Output the [X, Y] coordinate of the center of the cell containing the given text.  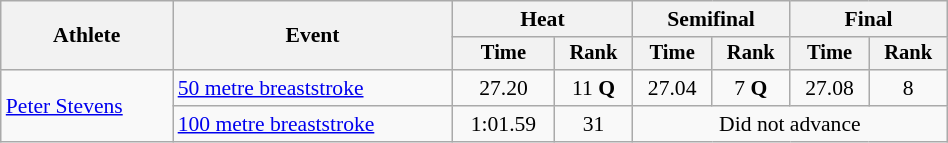
31 [594, 124]
27.20 [503, 88]
Heat [542, 19]
100 metre breaststroke [313, 124]
27.04 [672, 88]
Final [868, 19]
Semifinal [710, 19]
27.08 [830, 88]
50 metre breaststroke [313, 88]
11 Q [594, 88]
Peter Stevens [87, 106]
Did not advance [790, 124]
Event [313, 36]
8 [908, 88]
7 Q [751, 88]
1:01.59 [503, 124]
Athlete [87, 36]
